For the text-containing cell, return its midpoint in (X, Y) coordinate format. 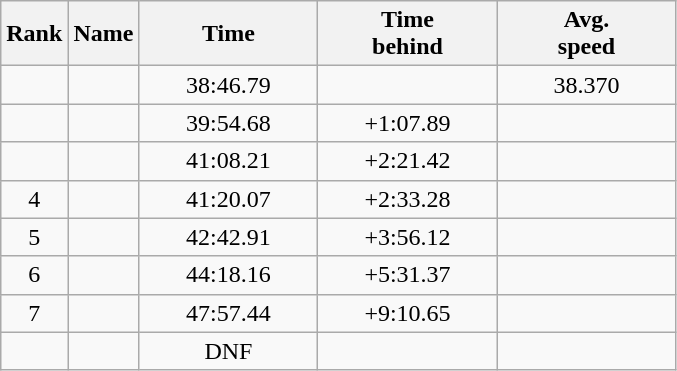
+9:10.65 (408, 313)
Rank (34, 34)
39:54.68 (228, 123)
Avg.speed (586, 34)
+3:56.12 (408, 237)
7 (34, 313)
+1:07.89 (408, 123)
41:08.21 (228, 161)
5 (34, 237)
4 (34, 199)
6 (34, 275)
47:57.44 (228, 313)
+2:21.42 (408, 161)
DNF (228, 351)
+5:31.37 (408, 275)
42:42.91 (228, 237)
38.370 (586, 85)
41:20.07 (228, 199)
Time (228, 34)
38:46.79 (228, 85)
44:18.16 (228, 275)
Timebehind (408, 34)
+2:33.28 (408, 199)
Name (104, 34)
